Locate the cell with the specified text and output its (x, y) center coordinate. 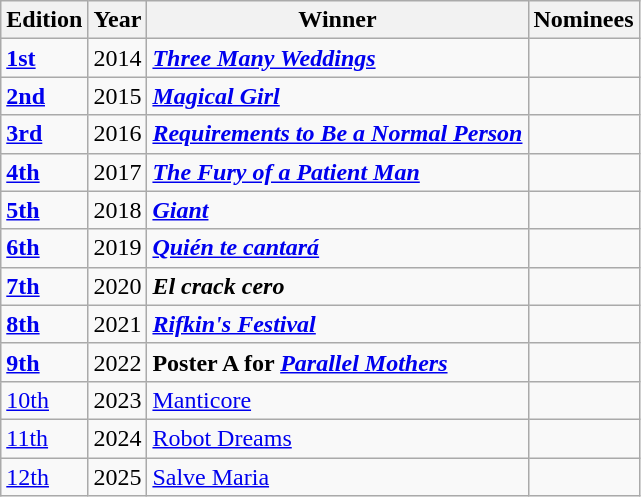
Poster A for Parallel Mothers (338, 362)
The Fury of a Patient Man (338, 172)
2014 (118, 58)
Requirements to Be a Normal Person (338, 134)
Robot Dreams (338, 438)
Manticore (338, 400)
3rd (44, 134)
El crack cero (338, 286)
2019 (118, 248)
2023 (118, 400)
2021 (118, 324)
Winner (338, 20)
2015 (118, 96)
5th (44, 210)
Quién te cantará (338, 248)
Edition (44, 20)
1st (44, 58)
Three Many Weddings (338, 58)
8th (44, 324)
11th (44, 438)
6th (44, 248)
2017 (118, 172)
2016 (118, 134)
10th (44, 400)
2022 (118, 362)
9th (44, 362)
4th (44, 172)
7th (44, 286)
Salve Maria (338, 477)
Nominees (584, 20)
2025 (118, 477)
Magical Girl (338, 96)
2024 (118, 438)
Year (118, 20)
2nd (44, 96)
12th (44, 477)
Rifkin's Festival (338, 324)
Giant (338, 210)
2018 (118, 210)
2020 (118, 286)
